Return the (X, Y) coordinate for the center point of the cell that contains the specified text.  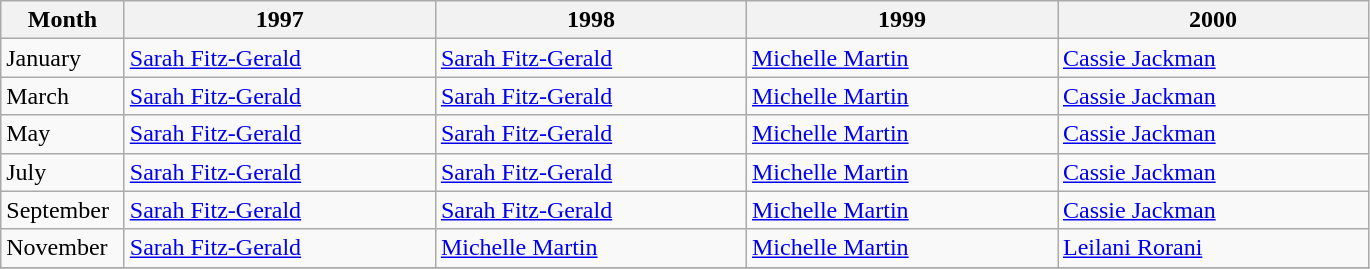
1997 (280, 20)
Leilani Rorani (1214, 248)
November (63, 248)
1998 (590, 20)
January (63, 58)
2000 (1214, 20)
July (63, 172)
September (63, 210)
March (63, 96)
Month (63, 20)
May (63, 134)
1999 (902, 20)
